Scan for the cell matching the given text and deliver its [x, y] coordinate at center. 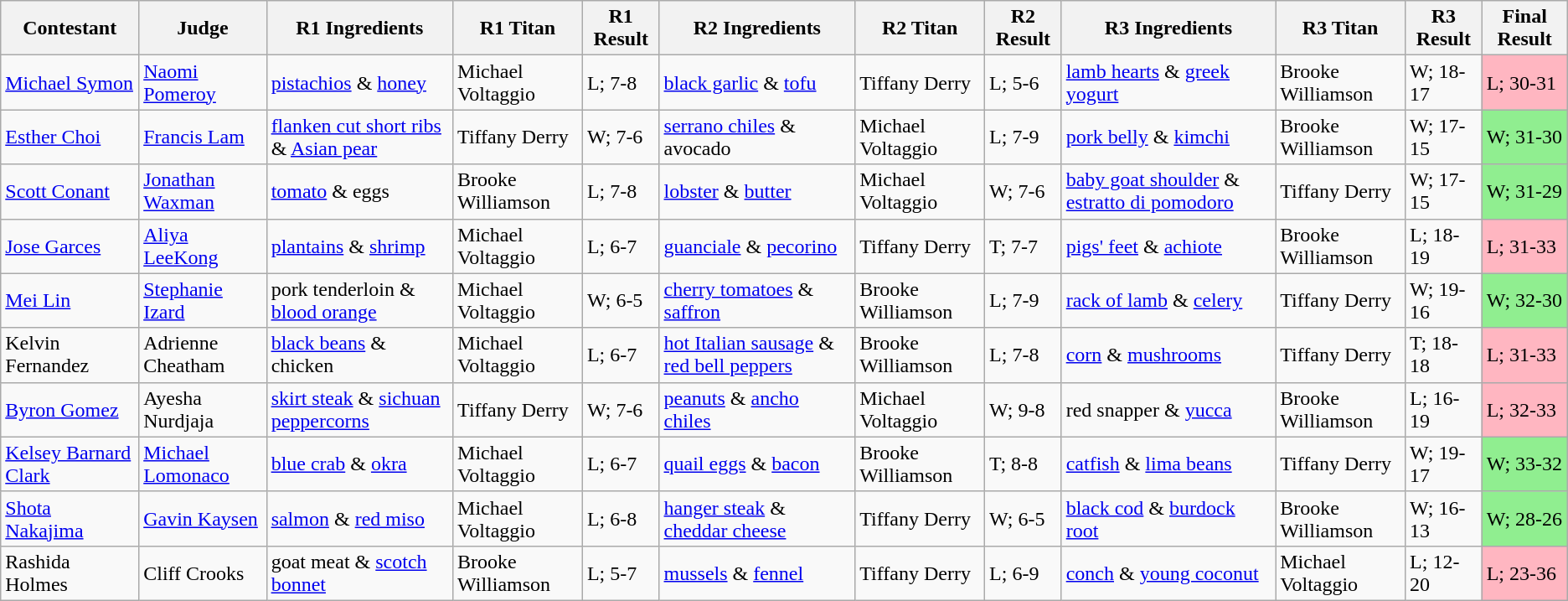
Jonathan Waxman [203, 191]
L; 12-20 [1444, 573]
blue crab & okra [359, 464]
guanciale & pecorino [757, 246]
black beans & chicken [359, 355]
R2 Titan [920, 28]
black garlic & tofu [757, 82]
T; 7-7 [1024, 246]
L; 5-6 [1024, 82]
L; 6-8 [621, 518]
Kelvin Fernandez [70, 355]
L; 32-33 [1524, 409]
W; 19-16 [1444, 300]
pork belly & kimchi [1168, 137]
W; 31-29 [1524, 191]
R1 Ingredients [359, 28]
black cod & burdock root [1168, 518]
W; 16-13 [1444, 518]
Scott Conant [70, 191]
T; 8-8 [1024, 464]
Francis Lam [203, 137]
R3 Titan [1340, 28]
Jose Garces [70, 246]
flanken cut short ribs & Asian pear [359, 137]
Judge [203, 28]
Aliya LeeKong [203, 246]
Michael Lomonaco [203, 464]
L; 30-31 [1524, 82]
pistachios & honey [359, 82]
pigs' feet & achiote [1168, 246]
red snapper & yucca [1168, 409]
Cliff Crooks [203, 573]
W; 28-26 [1524, 518]
mussels & fennel [757, 573]
Final Result [1524, 28]
rack of lamb & celery [1168, 300]
salmon & red miso [359, 518]
R3 Result [1444, 28]
T; 18-18 [1444, 355]
Naomi Pomeroy [203, 82]
L; 18-19 [1444, 246]
R1 Result [621, 28]
Stephanie Izard [203, 300]
serrano chiles & avocado [757, 137]
R3 Ingredients [1168, 28]
quail eggs & bacon [757, 464]
Esther Choi [70, 137]
L; 23-36 [1524, 573]
Mei Lin [70, 300]
Contestant [70, 28]
catfish & lima beans [1168, 464]
R2 Ingredients [757, 28]
L; 6-9 [1024, 573]
L; 5-7 [621, 573]
corn & mushrooms [1168, 355]
Rashida Holmes [70, 573]
W; 31-30 [1524, 137]
Byron Gomez [70, 409]
skirt steak & sichuan peppercorns [359, 409]
baby goat shoulder & estratto di pomodoro [1168, 191]
pork tenderloin & blood orange [359, 300]
W; 9-8 [1024, 409]
lobster & butter [757, 191]
Kelsey Barnard Clark [70, 464]
W; 18-17 [1444, 82]
Adrienne Cheatham [203, 355]
W; 32-30 [1524, 300]
L; 16-19 [1444, 409]
W; 19-17 [1444, 464]
R1 Titan [518, 28]
hot Italian sausage & red bell peppers [757, 355]
Michael Symon [70, 82]
lamb hearts & greek yogurt [1168, 82]
Ayesha Nurdjaja [203, 409]
conch & young coconut [1168, 573]
Gavin Kaysen [203, 518]
hanger steak & cheddar cheese [757, 518]
cherry tomatoes & saffron [757, 300]
Shota Nakajima [70, 518]
W; 33-32 [1524, 464]
tomato & eggs [359, 191]
R2 Result [1024, 28]
plantains & shrimp [359, 246]
goat meat & scotch bonnet [359, 573]
peanuts & ancho chiles [757, 409]
